Provide the (X, Y) coordinate of the cell's center where the given text is located.  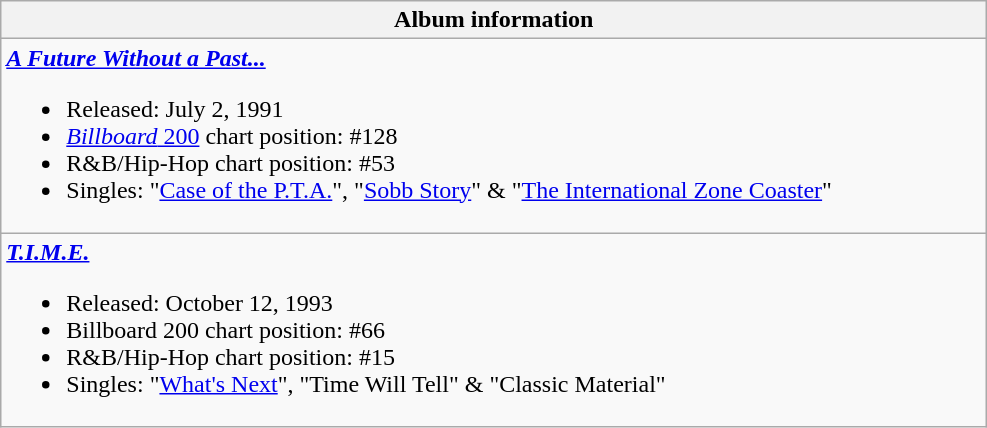
Album information (494, 20)
